Search for the cell housing the specified text and yield its [x, y] center coordinate. 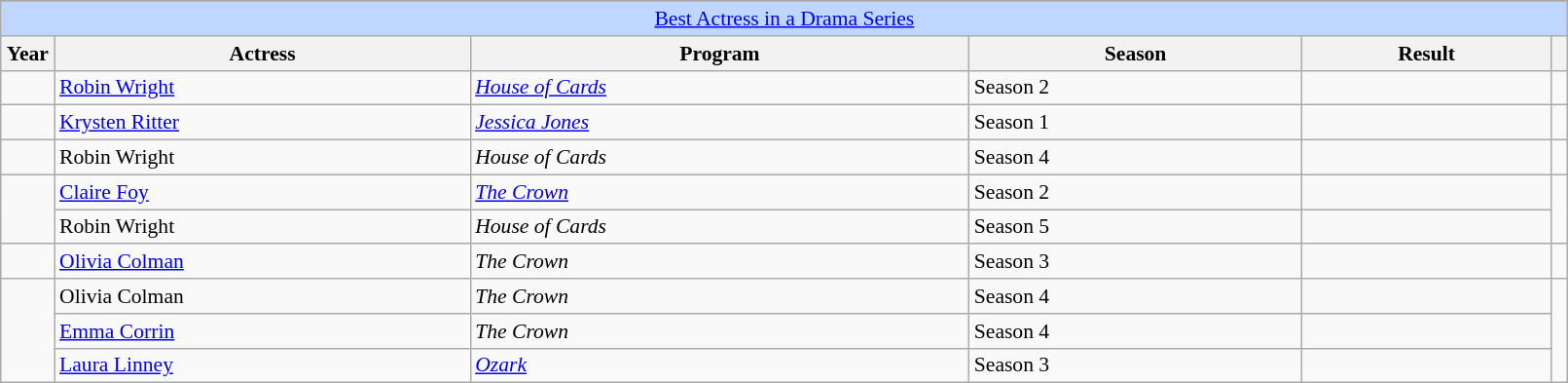
Year [27, 54]
Program [720, 54]
Krysten Ritter [263, 123]
Actress [263, 54]
Result [1426, 54]
Ozark [720, 365]
Season 5 [1136, 227]
Emma Corrin [263, 331]
Jessica Jones [720, 123]
Best Actress in a Drama Series [784, 19]
Season [1136, 54]
Laura Linney [263, 365]
Claire Foy [263, 192]
Season 1 [1136, 123]
